Provide the [x, y] coordinate of the cell's center where the given text is located.  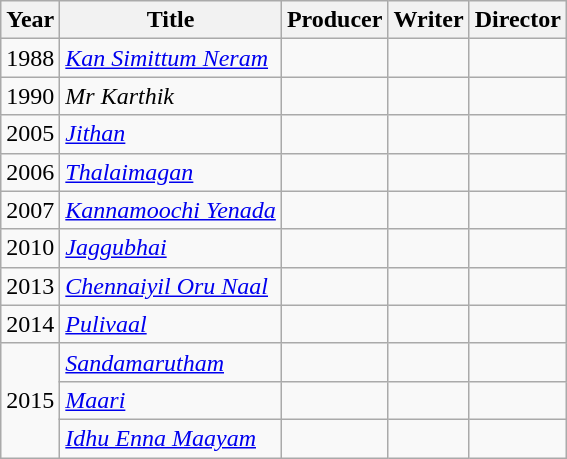
2013 [30, 286]
2010 [30, 248]
2015 [30, 400]
Chennaiyil Oru Naal [171, 286]
Jithan [171, 134]
2005 [30, 134]
Kannamoochi Yenada [171, 210]
Kan Simittum Neram [171, 58]
Sandamarutham [171, 362]
2007 [30, 210]
1990 [30, 96]
Director [518, 20]
2014 [30, 324]
Writer [428, 20]
Producer [334, 20]
2006 [30, 172]
Thalaimagan [171, 172]
Title [171, 20]
Idhu Enna Maayam [171, 438]
Mr Karthik [171, 96]
Pulivaal [171, 324]
Jaggubhai [171, 248]
1988 [30, 58]
Year [30, 20]
Maari [171, 400]
